From the cell containing the given text, extract its center point as [x, y] coordinate. 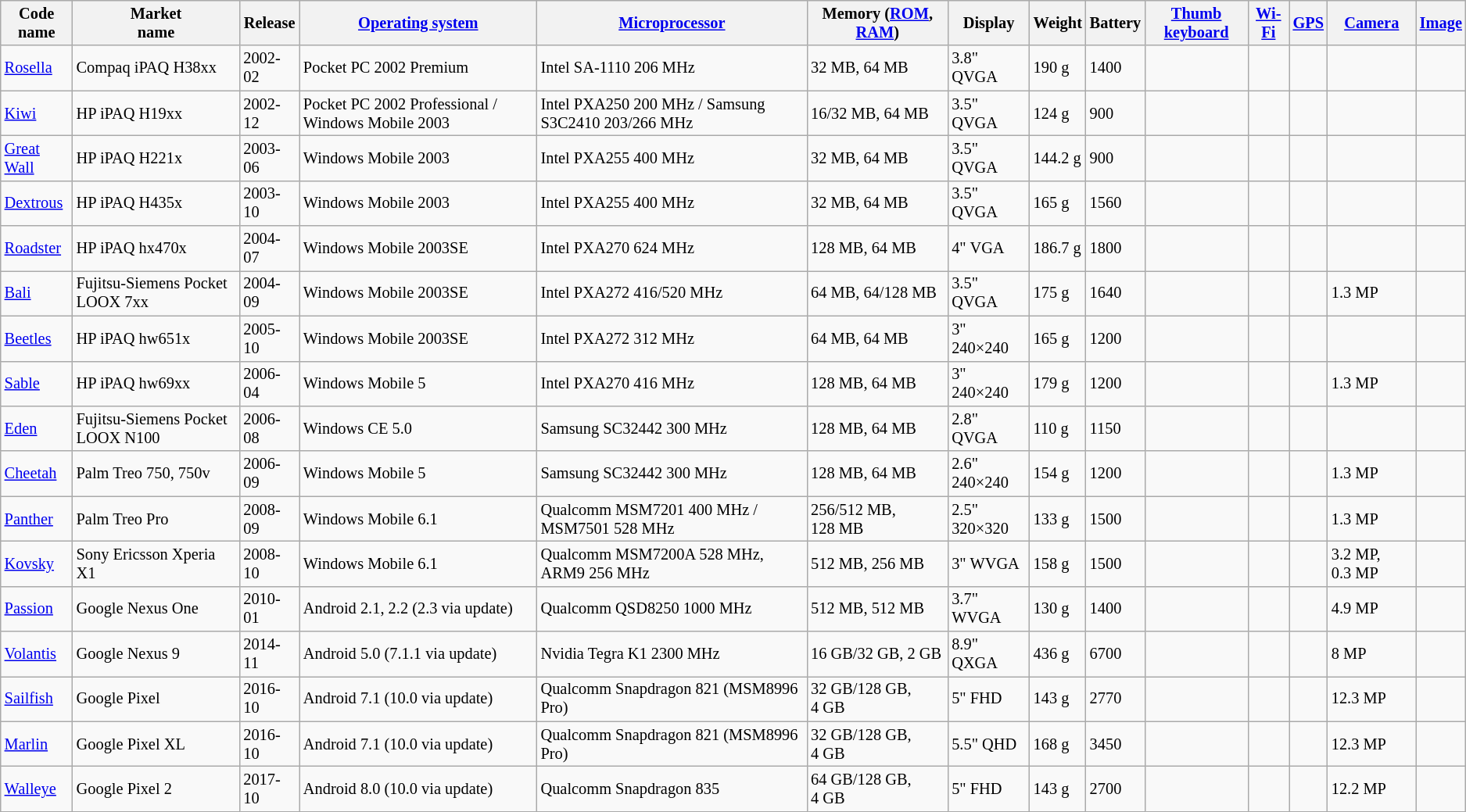
2006-09 [269, 474]
64 MB, 64/128 MB [877, 293]
Palm Treo Pro [156, 519]
2005-10 [269, 338]
Wi-Fi [1268, 23]
2008-09 [269, 519]
Release [269, 23]
2008-10 [269, 563]
Intel SA-1110 206 MHz [672, 68]
2002-12 [269, 113]
Battery [1115, 23]
HP iPAQ hx470x [156, 249]
1150 [1115, 428]
124 g [1058, 113]
168 g [1058, 744]
256/512 MB, 128 MB [877, 519]
144.2 g [1058, 158]
Intel PXA272 312 MHz [672, 338]
Android 5.0 (7.1.1 via update) [418, 654]
Sailfish [37, 699]
HP iPAQ H221x [156, 158]
Android 8.0 (10.0 via update) [418, 789]
Memory (ROM, RAM) [877, 23]
Windows CE 5.0 [418, 428]
5.5" QHD [988, 744]
Google Pixel XL [156, 744]
4.9 MP [1371, 609]
3450 [1115, 744]
Intel PXA270 416 MHz [672, 384]
Volantis [37, 654]
Compaq iPAQ H38xx [156, 68]
Eden [37, 428]
Kiwi [37, 113]
Roadster [37, 249]
2014-11 [269, 654]
190 g [1058, 68]
2010-01 [269, 609]
2.6" 240×240 [988, 474]
8 MP [1371, 654]
175 g [1058, 293]
Google Nexus One [156, 609]
1800 [1115, 249]
Intel PXA270 624 MHz [672, 249]
154 g [1058, 474]
Operating system [418, 23]
16/32 MB, 64 MB [877, 113]
130 g [1058, 609]
Fujitsu-Siemens Pocket LOOX N100 [156, 428]
Nvidia Tegra K1 2300 MHz [672, 654]
HP iPAQ H19xx [156, 113]
179 g [1058, 384]
Qualcomm Snapdragon 835 [672, 789]
3.2 MP, 0.3 MP [1371, 563]
110 g [1058, 428]
2002-02 [269, 68]
Google Pixel 2 [156, 789]
Android 2.1, 2.2 (2.3 via update) [418, 609]
Marketname [156, 23]
Intel PXA272 416/520 MHz [672, 293]
2003-06 [269, 158]
Fujitsu-Siemens Pocket LOOX 7xx [156, 293]
Google Nexus 9 [156, 654]
Qualcomm QSD8250 1000 MHz [672, 609]
2017-10 [269, 789]
64 GB/128 GB, 4 GB [877, 789]
Camera [1371, 23]
158 g [1058, 563]
Walleye [37, 789]
186.7 g [1058, 249]
436 g [1058, 654]
Sable [37, 384]
Great Wall [37, 158]
2004-09 [269, 293]
512 MB, 512 MB [877, 609]
Google Pixel [156, 699]
Rosella [37, 68]
Kovsky [37, 563]
Cheetah [37, 474]
Pocket PC 2002 Professional / Windows Mobile 2003 [418, 113]
2003-10 [269, 203]
HP iPAQ hw69xx [156, 384]
Sony Ericsson Xperia X1 [156, 563]
1640 [1115, 293]
Display [988, 23]
Marlin [37, 744]
3" WVGA [988, 563]
HP iPAQ H435x [156, 203]
6700 [1115, 654]
Beetles [37, 338]
Passion [37, 609]
12.2 MP [1371, 789]
512 MB, 256 MB [877, 563]
Qualcomm MSM7201 400 MHz / MSM7501 528 MHz [672, 519]
Pocket PC 2002 Premium [418, 68]
Thumb keyboard [1196, 23]
Palm Treo 750, 750v [156, 474]
Panther [37, 519]
64 MB, 64 MB [877, 338]
4" VGA [988, 249]
8.9" QXGA [988, 654]
GPS [1309, 23]
2.5" 320×320 [988, 519]
2700 [1115, 789]
3.7" WVGA [988, 609]
133 g [1058, 519]
2770 [1115, 699]
HP iPAQ hw651x [156, 338]
2006-04 [269, 384]
3.8" QVGA [988, 68]
2004-07 [269, 249]
2.8" QVGA [988, 428]
Image [1441, 23]
Qualcomm MSM7200A 528 MHz, ARM9 256 MHz [672, 563]
16 GB/32 GB, 2 GB [877, 654]
Dextrous [37, 203]
Intel PXA250 200 MHz / Samsung S3C2410 203/266 MHz [672, 113]
Weight [1058, 23]
Codename [37, 23]
Microprocessor [672, 23]
2006-08 [269, 428]
Bali [37, 293]
1560 [1115, 203]
